Return (X, Y) of the center of cell containing provided text 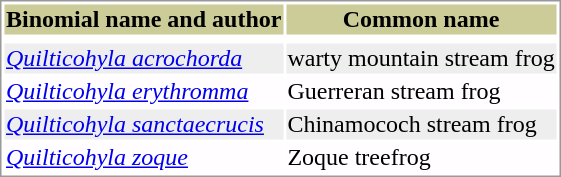
Quilticohyla sanctaecrucis (143, 125)
Guerreran stream frog (421, 91)
Binomial name and author (143, 19)
Quilticohyla acrochorda (143, 59)
warty mountain stream frog (421, 59)
Quilticohyla zoque (143, 157)
Zoque treefrog (421, 157)
Chinamococh stream frog (421, 125)
Common name (421, 19)
Quilticohyla erythromma (143, 91)
